Output the [X, Y] coordinate of the center of the cell containing the given text.  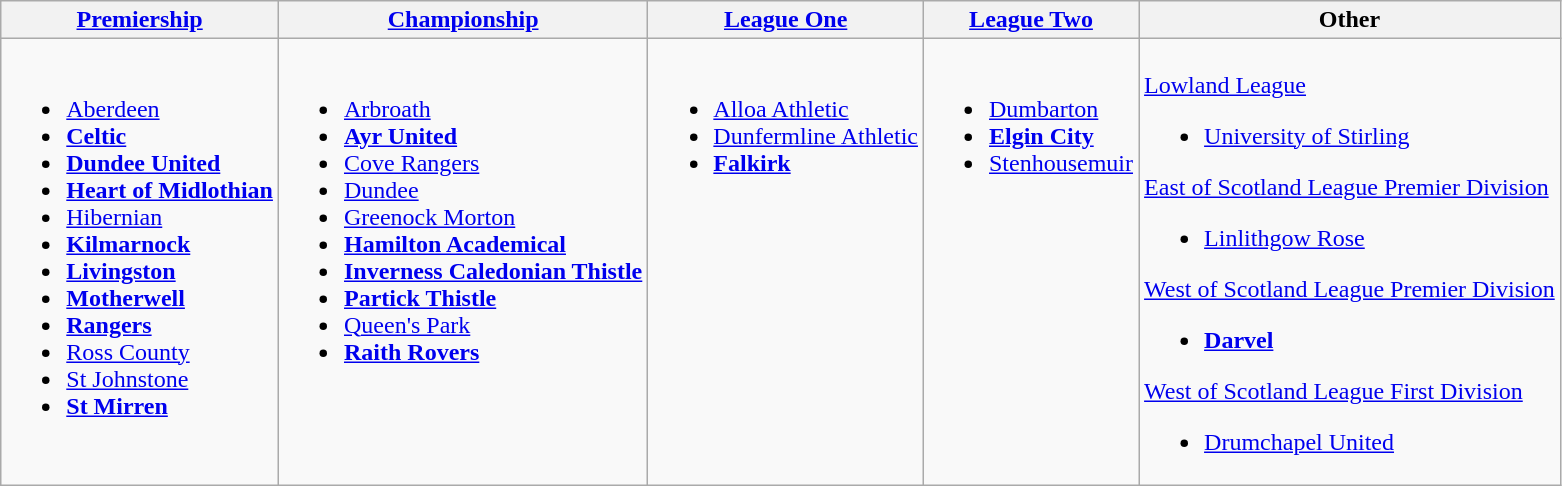
DumbartonElgin CityStenhousemuir [1030, 262]
Alloa AthleticDunfermline AthleticFalkirk [786, 262]
Championship [462, 20]
League Two [1030, 20]
Premiership [140, 20]
ArbroathAyr UnitedCove RangersDundeeGreenock MortonHamilton AcademicalInverness Caledonian ThistlePartick ThistleQueen's ParkRaith Rovers [462, 262]
AberdeenCelticDundee UnitedHeart of MidlothianHibernianKilmarnockLivingstonMotherwellRangersRoss CountySt JohnstoneSt Mirren [140, 262]
League One [786, 20]
Other [1350, 20]
